Capture the cell that displays the provided text and extract its (X, Y) central coordinate. 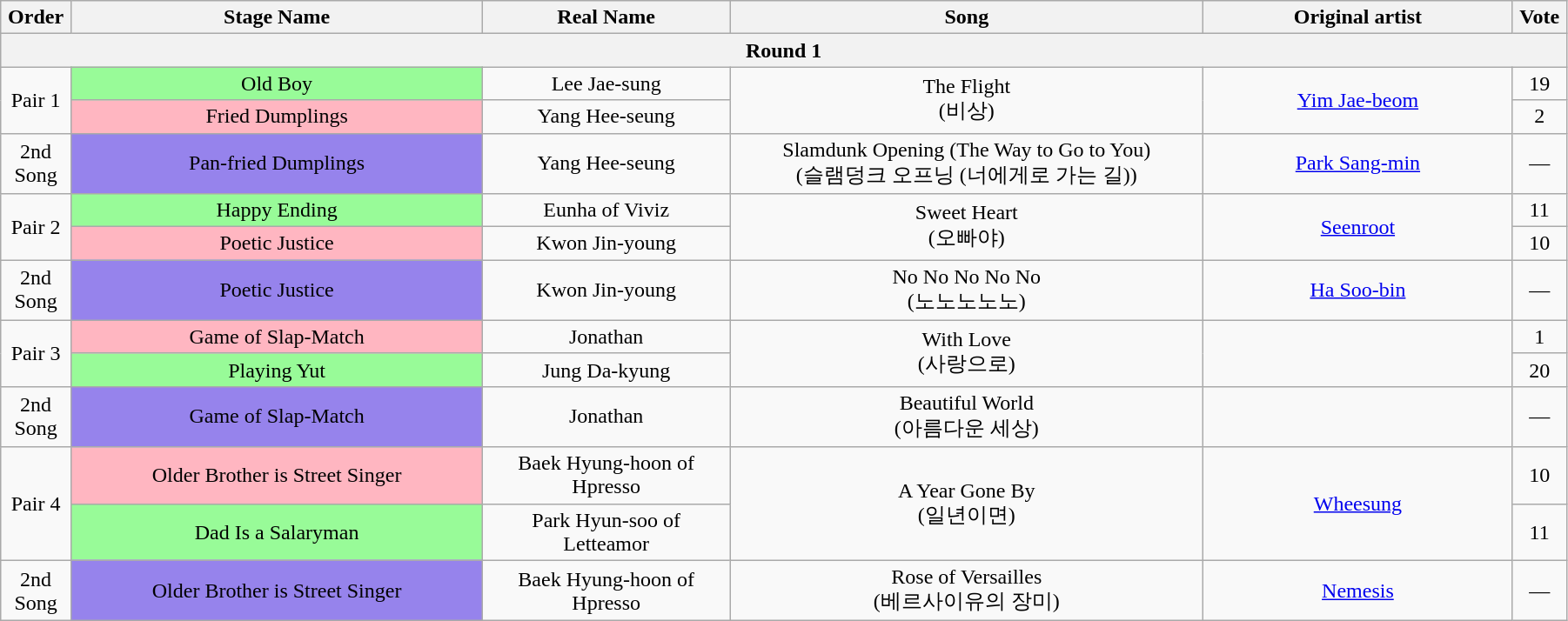
Park Hyun-soo of Letteamor (606, 532)
A Year Gone By(일년이면) (967, 504)
Lee Jae-sung (606, 83)
Seenroot (1357, 227)
Wheesung (1357, 504)
Slamdunk Opening (The Way to Go to You)(슬램덩크 오프닝 (너에게로 가는 길)) (967, 164)
20 (1540, 370)
Park Sang-min (1357, 164)
Pair 1 (37, 100)
Round 1 (784, 50)
Pair 3 (37, 353)
2 (1540, 117)
With Love(사랑으로) (967, 353)
Sweet Heart(오빠야) (967, 227)
Old Boy (277, 83)
Eunha of Viviz (606, 210)
Nemesis (1357, 591)
No No No No No(노노노노노) (967, 290)
Vote (1540, 17)
Pan-fried Dumplings (277, 164)
The Flight(비상) (967, 100)
Jung Da-kyung (606, 370)
Pair 4 (37, 504)
Yim Jae-beom (1357, 100)
Real Name (606, 17)
1 (1540, 337)
Playing Yut (277, 370)
19 (1540, 83)
Pair 2 (37, 227)
Order (37, 17)
Original artist (1357, 17)
Ha Soo-bin (1357, 290)
Song (967, 17)
Happy Ending (277, 210)
Beautiful World(아름다운 세상) (967, 417)
Rose of Versailles(베르사이유의 장미) (967, 591)
Dad Is a Salaryman (277, 532)
Stage Name (277, 17)
Fried Dumplings (277, 117)
